For the text-containing cell, return its midpoint in [X, Y] coordinate format. 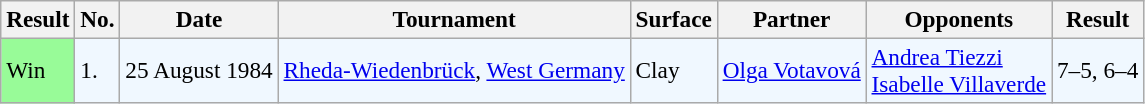
Clay [674, 70]
7–5, 6–4 [1098, 70]
No. [98, 19]
Olga Votavová [792, 70]
Win [38, 70]
Surface [674, 19]
Tournament [454, 19]
Rheda-Wiedenbrück, West Germany [454, 70]
Partner [792, 19]
Opponents [958, 19]
Andrea Tiezzi Isabelle Villaverde [958, 70]
Date [199, 19]
1. [98, 70]
25 August 1984 [199, 70]
